Pinpoint the cell where the given text exists, returning its (x, y) midpoint coordinate. 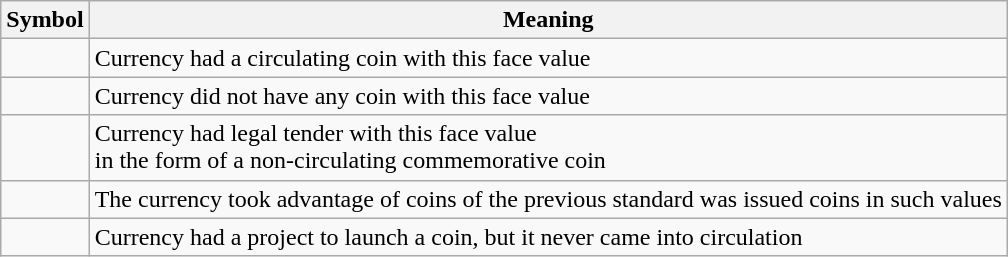
Symbol (45, 20)
The currency took advantage of coins of the previous standard was issued coins in such values (548, 199)
Currency had a project to launch a coin, but it never came into circulation (548, 237)
Meaning (548, 20)
Currency had legal tender with this face valuein the form of a non-circulating commemorative coin (548, 148)
Currency did not have any coin with this face value (548, 96)
Currency had a circulating coin with this face value (548, 58)
